Determine the (x, y) coordinate at the center of the cell enclosing the given text.  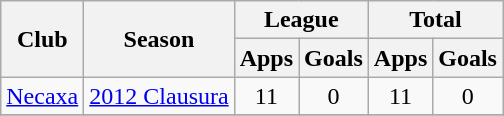
Total (435, 20)
Club (42, 39)
Season (159, 39)
Necaxa (42, 96)
2012 Clausura (159, 96)
League (301, 20)
